Capture the cell that displays the provided text and extract its [x, y] central coordinate. 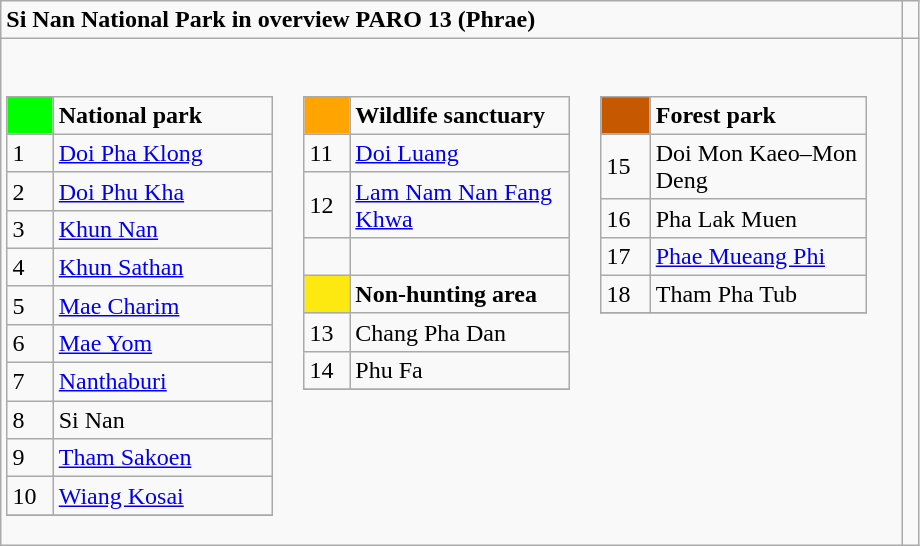
2 [30, 191]
8 [30, 420]
Doi Mon Kaeo–Mon Deng [758, 166]
Doi Luang [460, 153]
17 [626, 256]
Non-hunting area [460, 294]
1 [30, 153]
Doi Phu Kha [162, 191]
16 [626, 218]
Wildlife sanctuary [460, 115]
Tham Sakoen [162, 458]
Wiang Kosai [162, 496]
Tham Pha Tub [758, 294]
9 [30, 458]
15 [626, 166]
13 [327, 332]
Phu Fa [460, 370]
Si Nan National Park in overview PARO 13 (Phrae) [452, 20]
Doi Pha Klong [162, 153]
Mae Charim [162, 305]
Khun Sathan [162, 267]
4 [30, 267]
Mae Yom [162, 343]
3 [30, 229]
Khun Nan [162, 229]
Pha Lak Muen [758, 218]
Chang Pha Dan [460, 332]
5 [30, 305]
Forest park [758, 115]
Phae Mueang Phi [758, 256]
Nanthaburi [162, 382]
11 [327, 153]
14 [327, 370]
7 [30, 382]
National park [162, 115]
10 [30, 496]
6 [30, 343]
Si Nan [162, 420]
18 [626, 294]
12 [327, 204]
Lam Nam Nan Fang Khwa [460, 204]
